Locate the cell with the specified text and output its (X, Y) center coordinate. 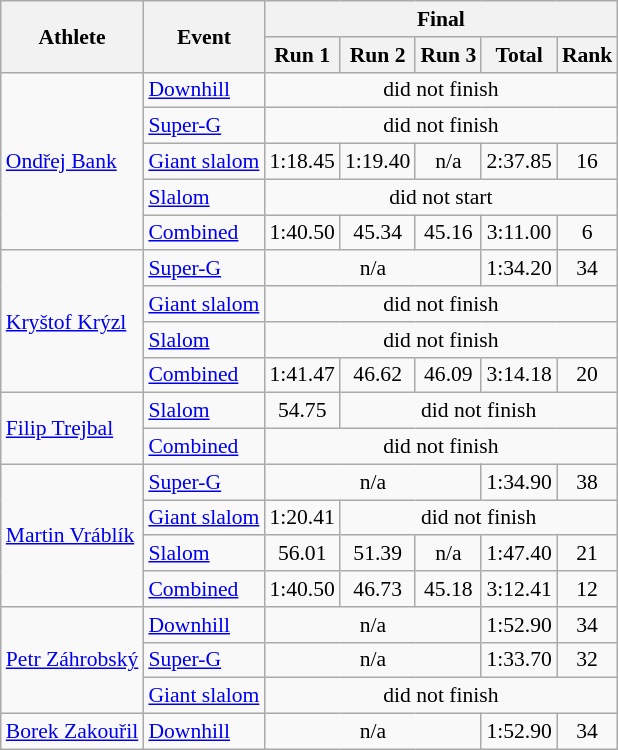
21 (588, 554)
45.34 (378, 233)
51.39 (378, 554)
6 (588, 233)
46.09 (448, 375)
32 (588, 660)
56.01 (302, 554)
Event (204, 36)
did not start (440, 197)
3:12.41 (518, 589)
2:37.85 (518, 162)
Filip Trejbal (72, 428)
1:41.47 (302, 375)
1:34.20 (518, 269)
38 (588, 482)
1:34.90 (518, 482)
16 (588, 162)
45.18 (448, 589)
3:11.00 (518, 233)
Ondřej Bank (72, 161)
3:14.18 (518, 375)
Total (518, 55)
46.73 (378, 589)
1:47.40 (518, 554)
Martin Vráblík (72, 535)
1:33.70 (518, 660)
Rank (588, 55)
46.62 (378, 375)
12 (588, 589)
Borek Zakouřil (72, 732)
Petr Záhrobský (72, 660)
20 (588, 375)
Run 2 (378, 55)
1:19.40 (378, 162)
1:20.41 (302, 518)
Kryštof Krýzl (72, 322)
Athlete (72, 36)
Final (440, 19)
Run 1 (302, 55)
1:18.45 (302, 162)
45.16 (448, 233)
54.75 (302, 411)
Run 3 (448, 55)
